Return the [x, y] coordinate for the center point of the cell that contains the specified text.  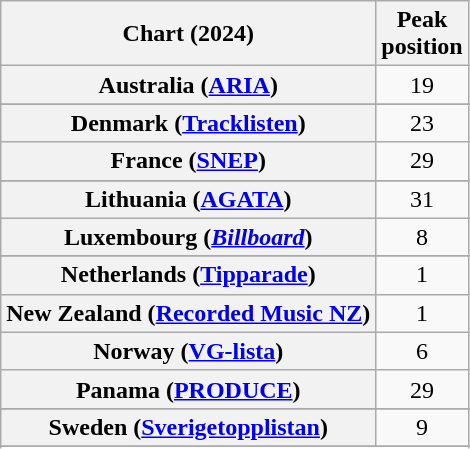
6 [422, 351]
France (SNEP) [188, 161]
Luxembourg (Billboard) [188, 237]
Sweden (Sverigetopplistan) [188, 427]
Norway (VG-lista) [188, 351]
Netherlands (Tipparade) [188, 275]
23 [422, 123]
Denmark (Tracklisten) [188, 123]
9 [422, 427]
Panama (PRODUCE) [188, 389]
New Zealand (Recorded Music NZ) [188, 313]
8 [422, 237]
Chart (2024) [188, 34]
19 [422, 85]
Peakposition [422, 34]
Lithuania (AGATA) [188, 199]
Australia (ARIA) [188, 85]
31 [422, 199]
